Scan for the cell matching the given text and deliver its [x, y] coordinate at center. 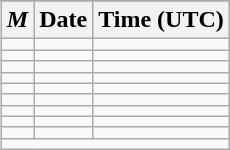
Time (UTC) [162, 20]
Date [64, 20]
M [17, 20]
